Locate the cell with the specified text and output its [X, Y] center coordinate. 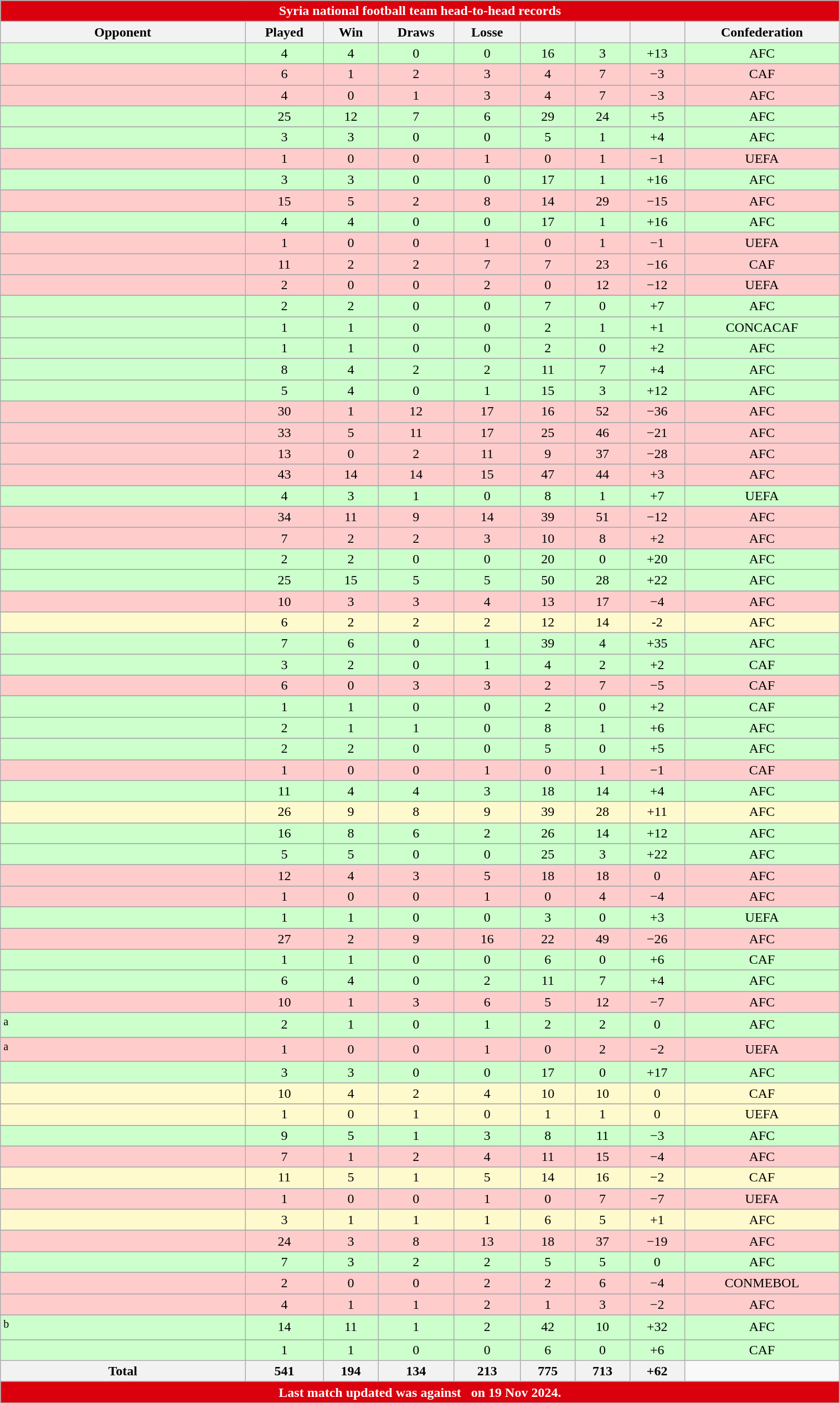
+17 [657, 1072]
541 [285, 1371]
46 [602, 433]
−5 [657, 686]
49 [602, 939]
50 [548, 580]
CONCACAF [762, 327]
Win [351, 32]
−19 [657, 1241]
−21 [657, 433]
+32 [657, 1327]
Confederation [762, 32]
CONMEBOL [762, 1283]
23 [602, 264]
194 [351, 1371]
51 [602, 517]
134 [416, 1371]
52 [602, 412]
775 [548, 1371]
b [123, 1327]
27 [285, 939]
Opponent [123, 32]
43 [285, 475]
Played [285, 32]
22 [548, 939]
+11 [657, 812]
+13 [657, 53]
+20 [657, 559]
Losse [487, 32]
−28 [657, 454]
33 [285, 433]
−16 [657, 264]
−26 [657, 939]
−36 [657, 412]
+35 [657, 644]
42 [548, 1327]
213 [487, 1371]
-2 [657, 623]
20 [548, 559]
44 [602, 475]
−15 [657, 201]
34 [285, 517]
713 [602, 1371]
Draws [416, 32]
30 [285, 412]
Total [123, 1371]
Last match updated was against on 19 Nov 2024. [420, 1392]
47 [548, 475]
Syria national football team head-to-head records [420, 11]
+62 [657, 1371]
